Find where the given text appears and provide that cell's center as [X, Y] coordinate. 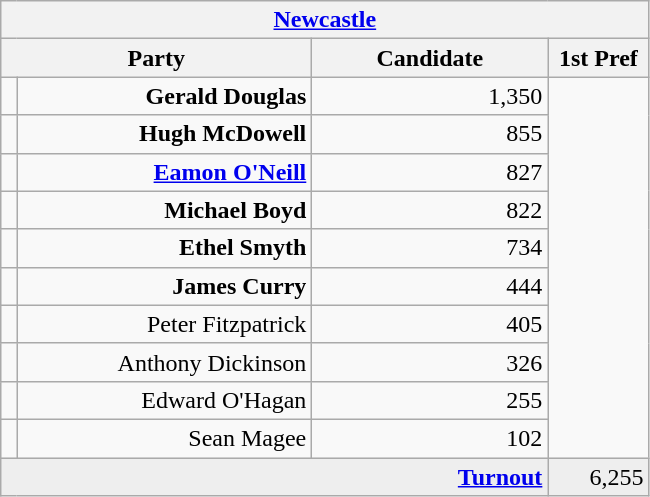
1st Pref [598, 58]
Peter Fitzpatrick [164, 324]
855 [430, 134]
Anthony Dickinson [164, 362]
326 [430, 362]
1,350 [430, 96]
822 [430, 210]
Hugh McDowell [164, 134]
6,255 [598, 477]
405 [430, 324]
Sean Magee [164, 438]
Michael Boyd [164, 210]
Ethel Smyth [164, 248]
444 [430, 286]
102 [430, 438]
734 [430, 248]
Newcastle [325, 20]
James Curry [164, 286]
827 [430, 172]
Eamon O'Neill [164, 172]
Party [156, 58]
Edward O'Hagan [164, 400]
Gerald Douglas [164, 96]
255 [430, 400]
Candidate [430, 58]
Turnout [274, 477]
